Return [x, y] of the center of cell containing provided text 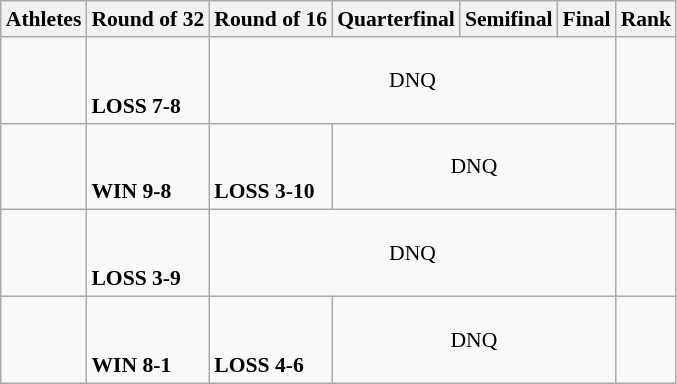
Final [587, 19]
Semifinal [509, 19]
WIN 9-8 [148, 166]
Quarterfinal [396, 19]
LOSS 4-6 [270, 340]
LOSS 7-8 [148, 80]
Round of 32 [148, 19]
Athletes [44, 19]
Round of 16 [270, 19]
LOSS 3-9 [148, 254]
WIN 8-1 [148, 340]
Rank [646, 19]
LOSS 3-10 [270, 166]
